Pinpoint the cell where the given text exists, returning its [x, y] midpoint coordinate. 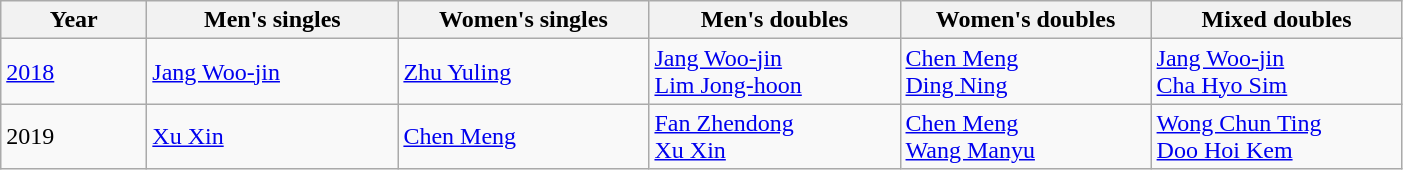
Jang Woo-jin Lim Jong-hoon [774, 72]
Chen Meng [524, 136]
Mixed doubles [1276, 20]
Year [74, 20]
Fan Zhendong Xu Xin [774, 136]
Chen Meng Wang Manyu [1026, 136]
Chen Meng Ding Ning [1026, 72]
Zhu Yuling [524, 72]
Men's doubles [774, 20]
Women's doubles [1026, 20]
Men's singles [272, 20]
Jang Woo-jin Cha Hyo Sim [1276, 72]
Wong Chun Ting Doo Hoi Kem [1276, 136]
Xu Xin [272, 136]
2019 [74, 136]
Women's singles [524, 20]
2018 [74, 72]
Jang Woo-jin [272, 72]
